Extract the (X, Y) coordinate from the center of the cell holding the provided text.  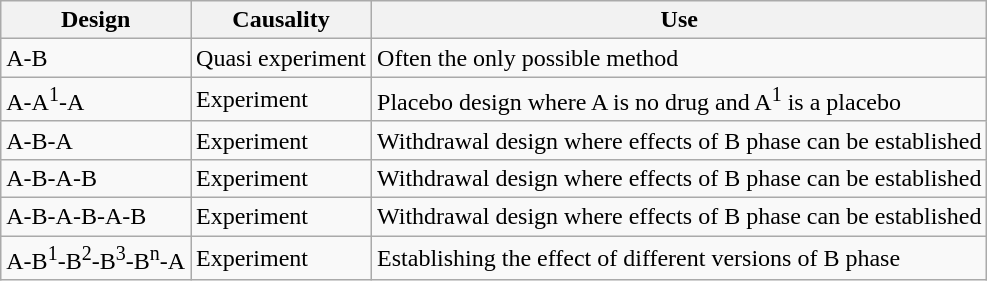
A-B-A (96, 140)
A-A1-A (96, 100)
A-B-A-B (96, 178)
Quasi experiment (282, 58)
Use (680, 20)
Often the only possible method (680, 58)
Establishing the effect of different versions of B phase (680, 258)
A-B (96, 58)
Causality (282, 20)
A-B-A-B-A-B (96, 217)
A-B1-B2-B3-Bn-A (96, 258)
Placebo design where A is no drug and A1 is a placebo (680, 100)
Design (96, 20)
